Return (x, y) of the center of cell containing provided text 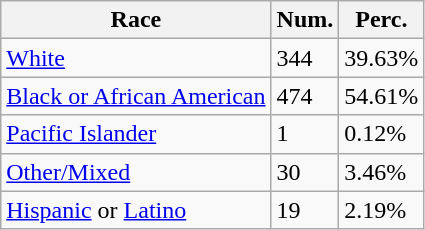
Num. (305, 20)
474 (305, 96)
Hispanic or Latino (136, 210)
2.19% (382, 210)
Other/Mixed (136, 172)
344 (305, 58)
Pacific Islander (136, 134)
0.12% (382, 134)
Black or African American (136, 96)
30 (305, 172)
White (136, 58)
Perc. (382, 20)
1 (305, 134)
39.63% (382, 58)
19 (305, 210)
54.61% (382, 96)
Race (136, 20)
3.46% (382, 172)
